From the cell containing the given text, extract its center point as (x, y) coordinate. 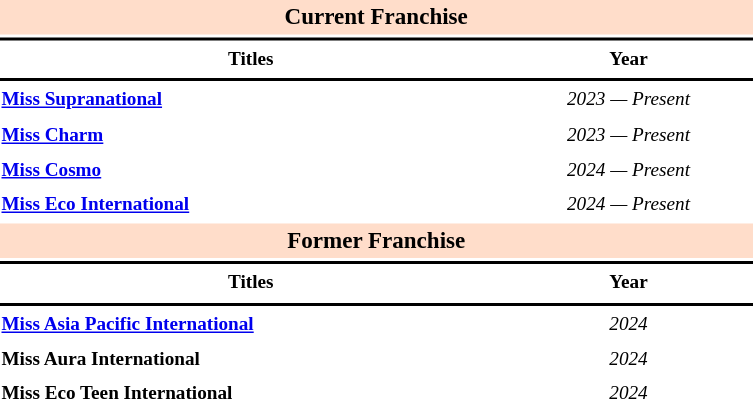
Miss Eco International (251, 205)
Current Franchise (376, 18)
Former Franchise (376, 242)
Miss Aura International (251, 359)
Miss Supranational (251, 101)
Miss Charm (251, 135)
Miss Asia Pacific International (251, 324)
Miss Cosmo (251, 170)
